Find where the given text appears and provide that cell's center as (X, Y) coordinate. 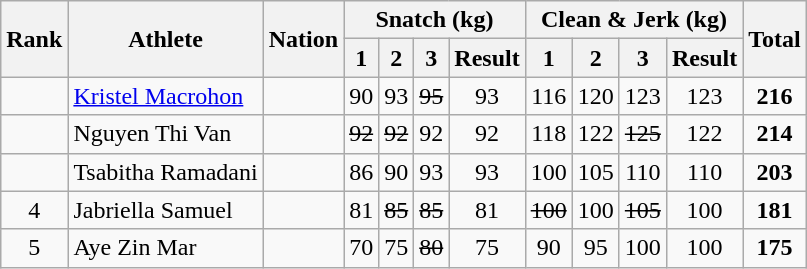
Nguyen Thi Van (166, 134)
Rank (34, 39)
86 (362, 172)
216 (775, 96)
Athlete (166, 39)
70 (362, 248)
Jabriella Samuel (166, 210)
Aye Zin Mar (166, 248)
Snatch (kg) (435, 20)
Total (775, 39)
5 (34, 248)
203 (775, 172)
80 (432, 248)
Nation (303, 39)
Tsabitha Ramadani (166, 172)
4 (34, 210)
118 (548, 134)
214 (775, 134)
175 (775, 248)
125 (642, 134)
120 (596, 96)
Kristel Macrohon (166, 96)
116 (548, 96)
Clean & Jerk (kg) (634, 20)
181 (775, 210)
